From the cell containing the given text, extract its center point as [X, Y] coordinate. 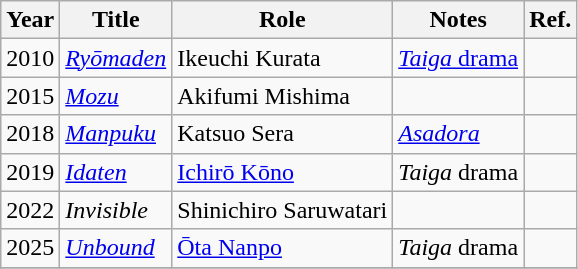
Ikeuchi Kurata [282, 58]
Unbound [116, 248]
Mozu [116, 96]
Shinichiro Saruwatari [282, 210]
Idaten [116, 172]
Invisible [116, 210]
Manpuku [116, 134]
2019 [30, 172]
Year [30, 20]
Katsuo Sera [282, 134]
Role [282, 20]
Title [116, 20]
2010 [30, 58]
Ref. [550, 20]
Notes [458, 20]
Ōta Nanpo [282, 248]
2018 [30, 134]
Ryōmaden [116, 58]
2015 [30, 96]
Ichirō Kōno [282, 172]
2025 [30, 248]
2022 [30, 210]
Asadora [458, 134]
Akifumi Mishima [282, 96]
